From the cell containing the given text, extract its center point as (x, y) coordinate. 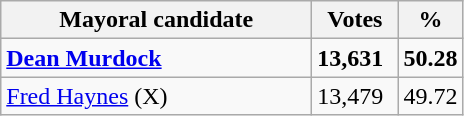
Votes (355, 20)
Dean Murdock (156, 58)
13,479 (355, 96)
Fred Haynes (X) (156, 96)
49.72 (430, 96)
50.28 (430, 58)
% (430, 20)
Mayoral candidate (156, 20)
13,631 (355, 58)
